Return [x, y] of the center of cell containing provided text 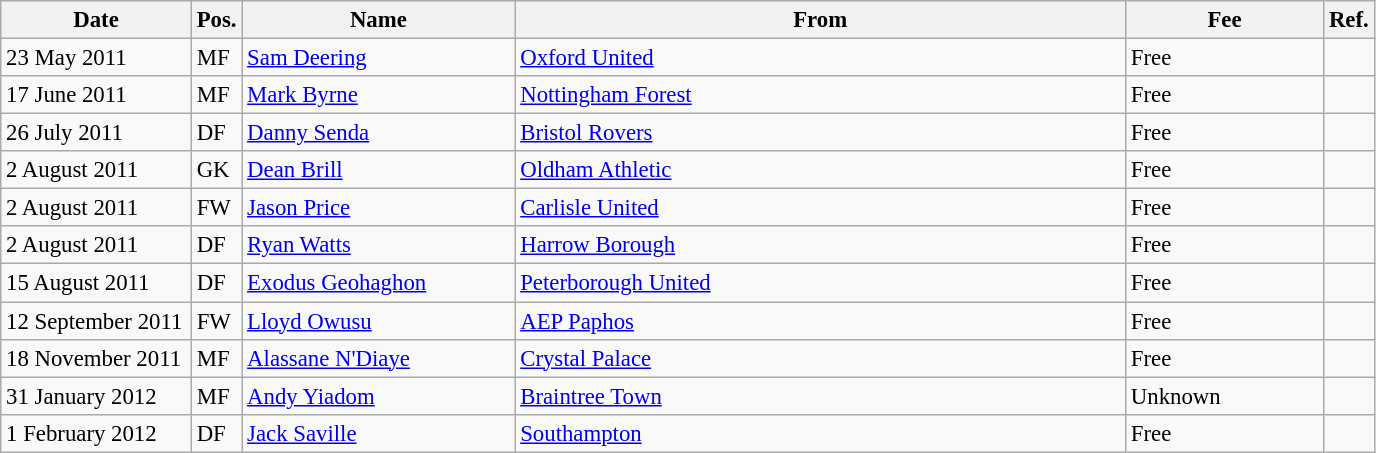
GK [216, 170]
Ryan Watts [378, 245]
Nottingham Forest [820, 95]
Date [96, 20]
23 May 2011 [96, 58]
Bristol Rovers [820, 133]
Braintree Town [820, 396]
26 July 2011 [96, 133]
Danny Senda [378, 133]
31 January 2012 [96, 396]
Oldham Athletic [820, 170]
Alassane N'Diaye [378, 358]
From [820, 20]
Dean Brill [378, 170]
Andy Yiadom [378, 396]
17 June 2011 [96, 95]
AEP Paphos [820, 321]
Oxford United [820, 58]
Sam Deering [378, 58]
Southampton [820, 433]
Peterborough United [820, 283]
Pos. [216, 20]
1 February 2012 [96, 433]
15 August 2011 [96, 283]
Jason Price [378, 208]
Carlisle United [820, 208]
Unknown [1224, 396]
Jack Saville [378, 433]
18 November 2011 [96, 358]
12 September 2011 [96, 321]
Mark Byrne [378, 95]
Fee [1224, 20]
Harrow Borough [820, 245]
Name [378, 20]
Crystal Palace [820, 358]
Lloyd Owusu [378, 321]
Ref. [1349, 20]
Exodus Geohaghon [378, 283]
